Search for the cell housing the specified text and yield its (x, y) center coordinate. 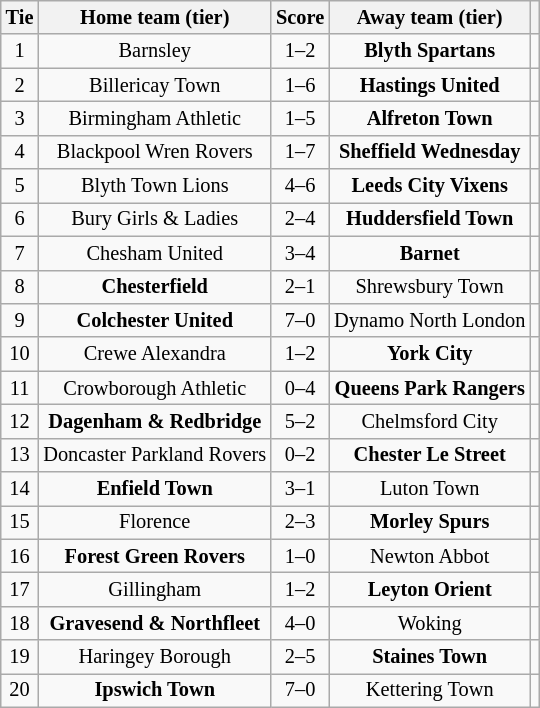
17 (20, 589)
Florence (154, 522)
Doncaster Parkland Rovers (154, 455)
Hastings United (430, 85)
2–5 (300, 657)
Sheffield Wednesday (430, 152)
Alfreton Town (430, 118)
20 (20, 690)
9 (20, 320)
Forest Green Rovers (154, 556)
Tie (20, 17)
Enfield Town (154, 489)
1 (20, 51)
Score (300, 17)
Morley Spurs (430, 522)
16 (20, 556)
1–7 (300, 152)
19 (20, 657)
8 (20, 287)
Chester Le Street (430, 455)
Shrewsbury Town (430, 287)
11 (20, 388)
Crewe Alexandra (154, 354)
Bury Girls & Ladies (154, 219)
Gillingham (154, 589)
Leyton Orient (430, 589)
Birmingham Athletic (154, 118)
0–2 (300, 455)
4–0 (300, 623)
18 (20, 623)
Ipswich Town (154, 690)
Crowborough Athletic (154, 388)
Huddersfield Town (430, 219)
1–0 (300, 556)
Haringey Borough (154, 657)
Away team (tier) (430, 17)
1–6 (300, 85)
14 (20, 489)
Barnsley (154, 51)
2–1 (300, 287)
Billericay Town (154, 85)
3–4 (300, 253)
7 (20, 253)
5–2 (300, 421)
Kettering Town (430, 690)
3–1 (300, 489)
4 (20, 152)
Newton Abbot (430, 556)
Luton Town (430, 489)
Dagenham & Redbridge (154, 421)
Blyth Town Lions (154, 186)
Woking (430, 623)
2 (20, 85)
York City (430, 354)
Chesham United (154, 253)
6 (20, 219)
1–5 (300, 118)
Staines Town (430, 657)
Leeds City Vixens (430, 186)
Queens Park Rangers (430, 388)
3 (20, 118)
Blyth Spartans (430, 51)
0–4 (300, 388)
Barnet (430, 253)
5 (20, 186)
Home team (tier) (154, 17)
12 (20, 421)
10 (20, 354)
Dynamo North London (430, 320)
2–3 (300, 522)
Blackpool Wren Rovers (154, 152)
Gravesend & Northfleet (154, 623)
Chesterfield (154, 287)
2–4 (300, 219)
Colchester United (154, 320)
15 (20, 522)
Chelmsford City (430, 421)
13 (20, 455)
4–6 (300, 186)
